Capture the cell that displays the provided text and extract its (X, Y) central coordinate. 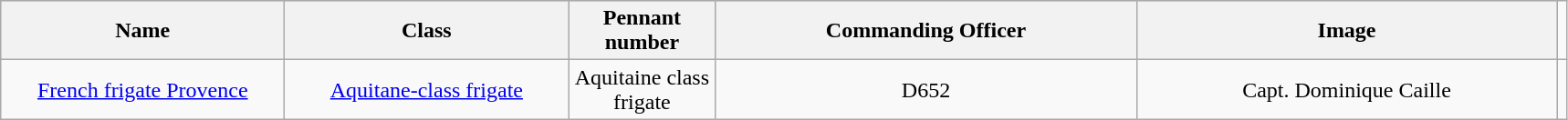
Commanding Officer (925, 31)
Capt. Dominique Caille (1347, 89)
Image (1347, 31)
Aquitaine class frigate (643, 89)
French frigate Provence (142, 89)
D652 (925, 89)
Aquitane-class frigate (427, 89)
Class (427, 31)
Name (142, 31)
Pennant number (643, 31)
